Detect which cell encompasses the target text, then output its [X, Y] center coordinate. 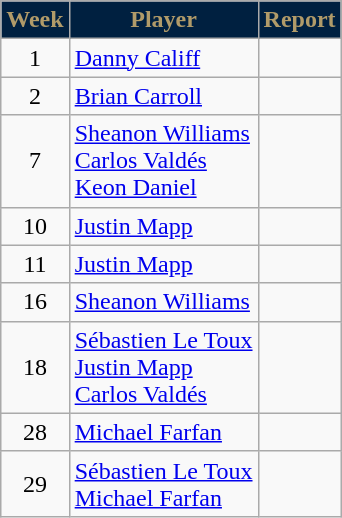
Report [300, 20]
Michael Farfan [164, 432]
2 [35, 96]
29 [35, 484]
Player [164, 20]
11 [35, 264]
Danny Califf [164, 58]
Sébastien Le Toux Michael Farfan [164, 484]
7 [35, 161]
16 [35, 302]
1 [35, 58]
28 [35, 432]
Sheanon Williams Carlos Valdés Keon Daniel [164, 161]
Sébastien Le Toux Justin Mapp Carlos Valdés [164, 367]
Brian Carroll [164, 96]
10 [35, 226]
Week [35, 20]
18 [35, 367]
Sheanon Williams [164, 302]
